Find where the given text appears and provide that cell's center as (x, y) coordinate. 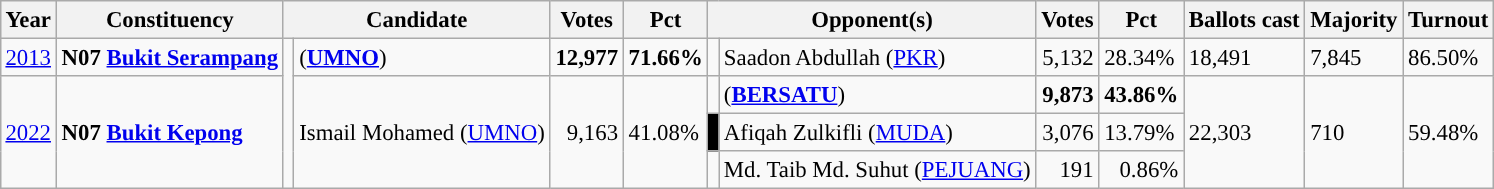
N07 Bukit Kepong (170, 132)
71.66% (666, 57)
Year (28, 20)
12,977 (586, 57)
Saadon Abdullah (PKR) (878, 57)
5,132 (1068, 57)
Afiqah Zulkifli (MUDA) (878, 133)
(UMNO) (422, 57)
7,845 (1354, 57)
86.50% (1448, 57)
Turnout (1448, 20)
710 (1354, 132)
2022 (28, 132)
41.08% (666, 132)
43.86% (1142, 95)
2013 (28, 57)
Candidate (416, 20)
Md. Taib Md. Suhut (PEJUANG) (878, 170)
(BERSATU) (878, 95)
3,076 (1068, 133)
Opponent(s) (872, 20)
Constituency (170, 20)
9,873 (1068, 95)
0.86% (1142, 170)
Majority (1354, 20)
9,163 (586, 132)
59.48% (1448, 132)
22,303 (1244, 132)
N07 Bukit Serampang (170, 57)
13.79% (1142, 133)
18,491 (1244, 57)
28.34% (1142, 57)
191 (1068, 170)
Ismail Mohamed (UMNO) (422, 132)
Ballots cast (1244, 20)
